Return the [x, y] coordinate for the center point of the cell that contains the specified text.  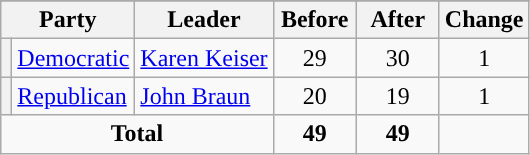
After [398, 20]
Before [314, 20]
Karen Keiser [204, 58]
Republican [74, 96]
30 [398, 58]
20 [314, 96]
29 [314, 58]
John Braun [204, 96]
Party [68, 20]
Leader [204, 20]
19 [398, 96]
Total [137, 134]
Change [484, 20]
Democratic [74, 58]
